Search for the cell housing the specified text and yield its [X, Y] center coordinate. 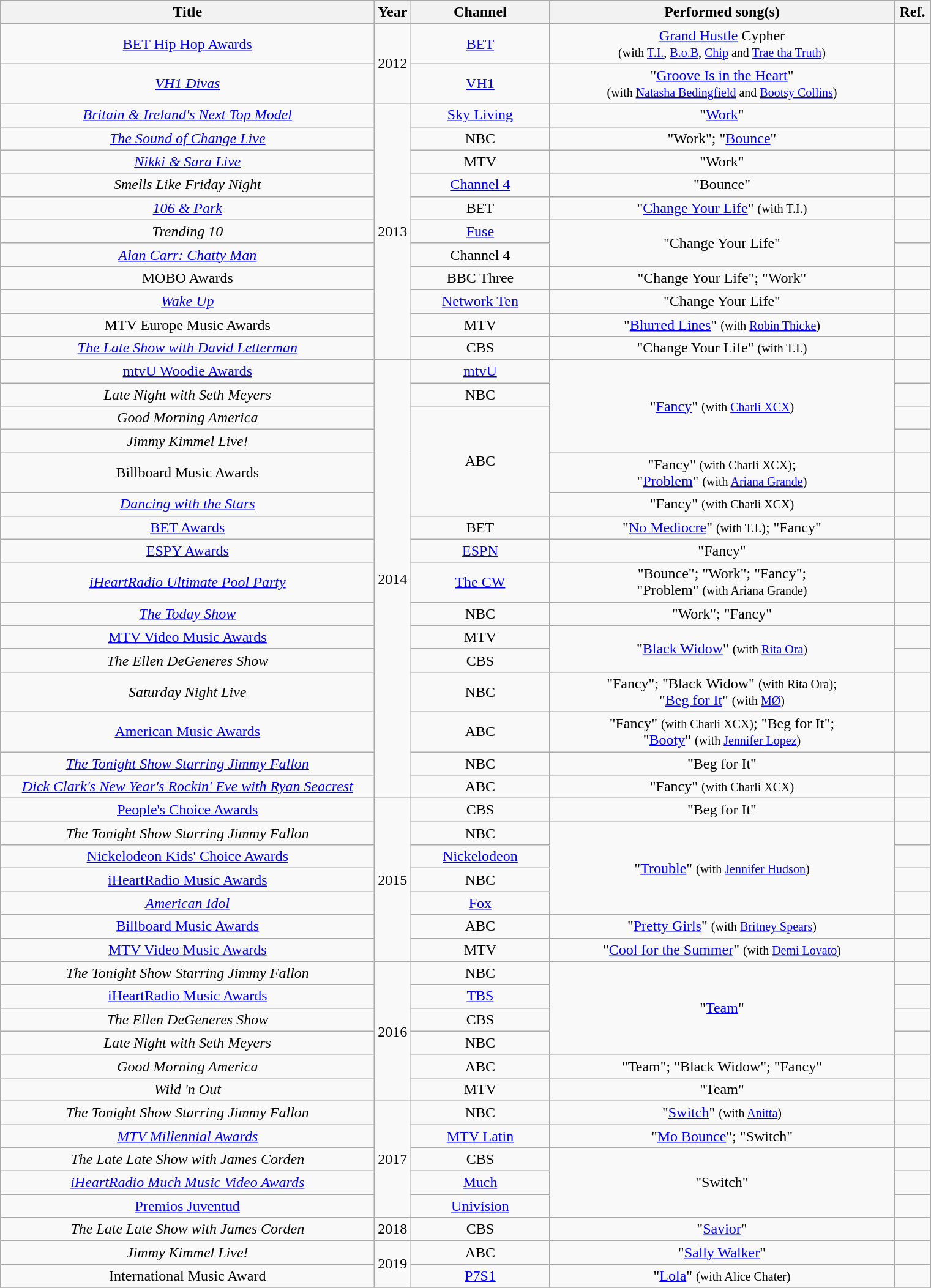
Premios Juventud [187, 1206]
2012 [393, 64]
"Fancy" (with Charli XCX); "Beg for It";"Booty" (with Jennifer Lopez) [722, 732]
"No Mediocre" (with T.I.); "Fancy" [722, 527]
P7S1 [480, 1276]
"Switch" (with Anitta) [722, 1112]
Fuse [480, 231]
"Groove Is in the Heart"(with Natasha Bedingfield and Bootsy Collins) [722, 83]
VH1 Divas [187, 83]
106 & Park [187, 208]
Britain & Ireland's Next Top Model [187, 115]
"Fancy" [722, 551]
Saturday Night Live [187, 691]
BBC Three [480, 278]
The Sound of Change Live [187, 138]
"Switch" [722, 1183]
VH1 [480, 83]
2015 [393, 880]
"Bounce" [722, 185]
MTV Latin [480, 1136]
"Cool for the Summer" (with Demi Lovato) [722, 950]
International Music Award [187, 1276]
2017 [393, 1159]
Performed song(s) [722, 12]
"Pretty Girls" (with Britney Spears) [722, 926]
"Team"; "Black Widow"; "Fancy" [722, 1066]
2013 [393, 231]
BET Awards [187, 527]
Dick Clark's New Year's Rockin' Eve with Ryan Seacrest [187, 787]
Wild 'n Out [187, 1089]
American Idol [187, 903]
"Mo Bounce"; "Switch" [722, 1136]
Network Ten [480, 301]
2019 [393, 1264]
Channel [480, 12]
"Sally Walker" [722, 1253]
BET Hip Hop Awards [187, 44]
iHeartRadio Much Music Video Awards [187, 1183]
Sky Living [480, 115]
Univision [480, 1206]
Nikki & Sara Live [187, 162]
TBS [480, 996]
ESPY Awards [187, 551]
Much [480, 1183]
The Late Show with David Letterman [187, 348]
mtvU Woodie Awards [187, 371]
"Work"; "Bounce" [722, 138]
"Savior" [722, 1229]
Alan Carr: Chatty Man [187, 255]
Smells Like Friday Night [187, 185]
"Blurred Lines" (with Robin Thicke) [722, 325]
Ref. [912, 12]
Wake Up [187, 301]
"Lola" (with Alice Chater) [722, 1276]
iHeartRadio Ultimate Pool Party [187, 583]
2014 [393, 579]
Grand Hustle Cypher(with T.I., B.o.B, Chip and Trae tha Truth) [722, 44]
"Trouble" (with Jennifer Hudson) [722, 868]
People's Choice Awards [187, 810]
MTV Europe Music Awards [187, 325]
"Work"; "Fancy" [722, 614]
ESPN [480, 551]
"Bounce"; "Work"; "Fancy";"Problem" (with Ariana Grande) [722, 583]
American Music Awards [187, 732]
MTV Millennial Awards [187, 1136]
mtvU [480, 371]
Trending 10 [187, 231]
Nickelodeon Kids' Choice Awards [187, 857]
Fox [480, 903]
"Black Widow" (with Rita Ora) [722, 649]
The CW [480, 583]
Title [187, 12]
Nickelodeon [480, 857]
2016 [393, 1031]
"Fancy" (with Charli XCX);"Problem" (with Ariana Grande) [722, 472]
Dancing with the Stars [187, 504]
The Today Show [187, 614]
"Fancy"; "Black Widow" (with Rita Ora);"Beg for It" (with MØ) [722, 691]
MOBO Awards [187, 278]
"Change Your Life"; "Work" [722, 278]
Year [393, 12]
2018 [393, 1229]
